Extract the (X, Y) coordinate from the center of the cell holding the provided text.  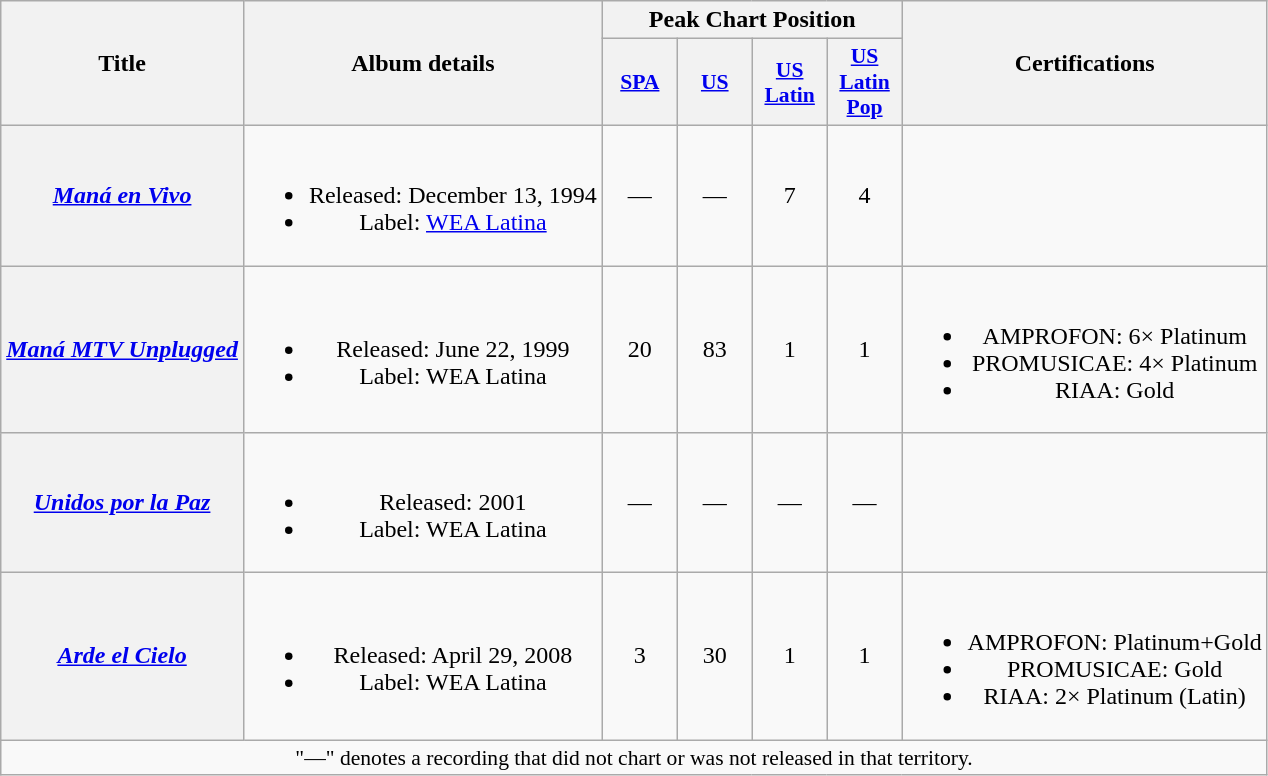
83 (714, 350)
Maná en Vivo (122, 195)
Maná MTV Unplugged (122, 350)
Released: April 29, 2008Label: WEA Latina (422, 656)
Album details (422, 64)
30 (714, 656)
Released: 2001Label: WEA Latina (422, 503)
Released: June 22, 1999Label: WEA Latina (422, 350)
US (714, 82)
AMPROFON: Platinum+GoldPROMUSICAE: GoldRIAA: 2× Platinum (Latin) (1084, 656)
USLatin (790, 82)
Arde el Cielo (122, 656)
3 (640, 656)
Title (122, 64)
Unidos por la Paz (122, 503)
Peak Chart Position (752, 20)
USLatin Pop (864, 82)
AMPROFON: 6× PlatinumPROMUSICAE: 4× PlatinumRIAA: Gold (1084, 350)
SPA (640, 82)
Released: December 13, 1994Label: WEA Latina (422, 195)
"—" denotes a recording that did not chart or was not released in that territory. (634, 758)
4 (864, 195)
7 (790, 195)
Certifications (1084, 64)
20 (640, 350)
